Extract the (x, y) coordinate from the center of the cell holding the provided text.  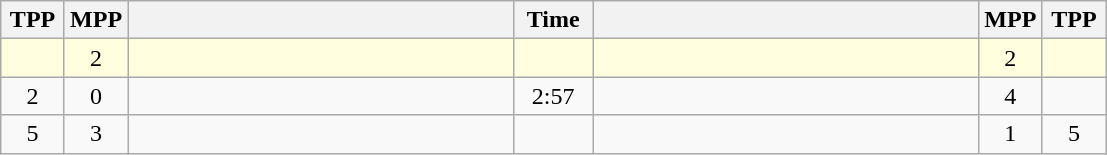
2:57 (554, 96)
0 (96, 96)
4 (1011, 96)
1 (1011, 134)
3 (96, 134)
Time (554, 20)
